Output the (X, Y) coordinate of the center of the cell containing the given text.  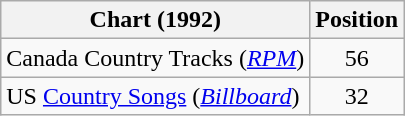
32 (357, 96)
Position (357, 20)
US Country Songs (Billboard) (156, 96)
Canada Country Tracks (RPM) (156, 58)
Chart (1992) (156, 20)
56 (357, 58)
